Return the (x, y) coordinate for the center point of the cell that contains the specified text.  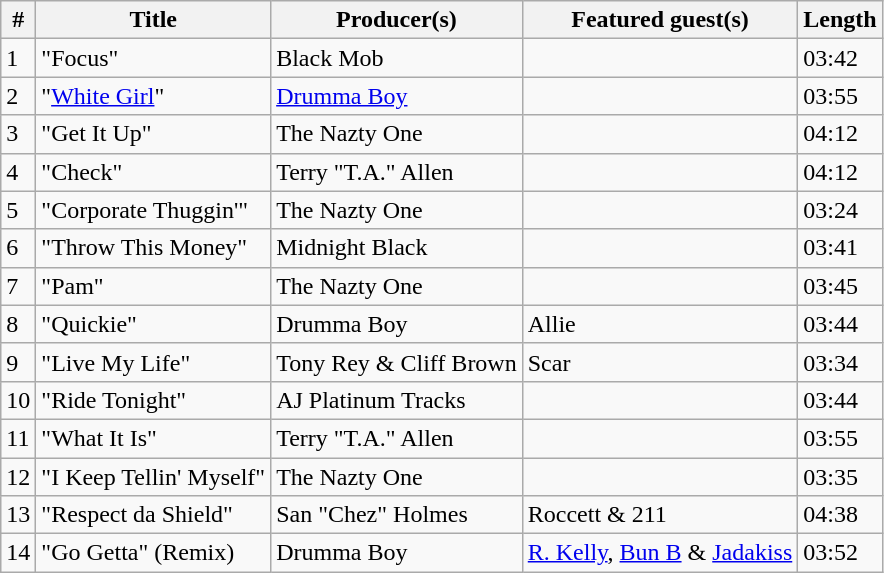
Producer(s) (397, 20)
Scar (660, 362)
"What It Is" (154, 438)
03:35 (840, 477)
04:38 (840, 515)
8 (18, 324)
03:24 (840, 210)
"Corporate Thuggin'" (154, 210)
Length (840, 20)
13 (18, 515)
03:42 (840, 58)
14 (18, 553)
R. Kelly, Bun B & Jadakiss (660, 553)
1 (18, 58)
Tony Rey & Cliff Brown (397, 362)
"Get It Up" (154, 134)
"White Girl" (154, 96)
# (18, 20)
11 (18, 438)
03:52 (840, 553)
"Live My Life" (154, 362)
9 (18, 362)
"Throw This Money" (154, 248)
Roccett & 211 (660, 515)
"Ride Tonight" (154, 400)
5 (18, 210)
Black Mob (397, 58)
03:45 (840, 286)
Featured guest(s) (660, 20)
4 (18, 172)
San "Chez" Holmes (397, 515)
"Focus" (154, 58)
03:41 (840, 248)
10 (18, 400)
03:34 (840, 362)
"Go Getta" (Remix) (154, 553)
6 (18, 248)
7 (18, 286)
Midnight Black (397, 248)
"Check" (154, 172)
"Quickie" (154, 324)
AJ Platinum Tracks (397, 400)
3 (18, 134)
12 (18, 477)
"Pam" (154, 286)
2 (18, 96)
Allie (660, 324)
Title (154, 20)
"Respect da Shield" (154, 515)
"I Keep Tellin' Myself" (154, 477)
